Capture the cell that displays the provided text and extract its [X, Y] central coordinate. 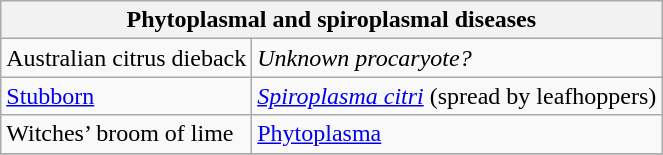
Witches’ broom of lime [126, 134]
Unknown procaryote? [457, 58]
Australian citrus dieback [126, 58]
Phytoplasma [457, 134]
Spiroplasma citri (spread by leafhoppers) [457, 96]
Phytoplasmal and spiroplasmal diseases [332, 20]
Stubborn [126, 96]
